From the cell containing the given text, extract its center point as [X, Y] coordinate. 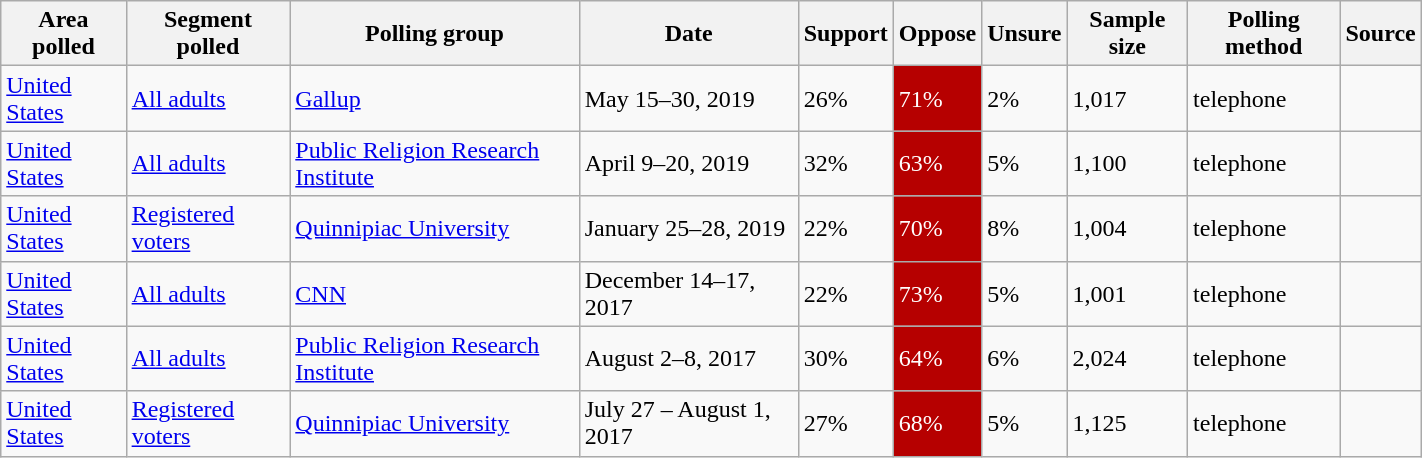
April 9–20, 2019 [688, 164]
May 15–30, 2019 [688, 98]
Date [688, 34]
30% [846, 358]
63% [937, 164]
68% [937, 424]
Oppose [937, 34]
July 27 – August 1, 2017 [688, 424]
Segment polled [208, 34]
8% [1024, 228]
Polling group [434, 34]
1,017 [1128, 98]
70% [937, 228]
73% [937, 294]
26% [846, 98]
August 2–8, 2017 [688, 358]
Area polled [64, 34]
2% [1024, 98]
6% [1024, 358]
Sample size [1128, 34]
71% [937, 98]
CNN [434, 294]
27% [846, 424]
1,125 [1128, 424]
2,024 [1128, 358]
1,001 [1128, 294]
1,100 [1128, 164]
January 25–28, 2019 [688, 228]
32% [846, 164]
64% [937, 358]
1,004 [1128, 228]
Gallup [434, 98]
Source [1380, 34]
December 14–17, 2017 [688, 294]
Support [846, 34]
Unsure [1024, 34]
Polling method [1264, 34]
